Pinpoint the cell where the given text exists, returning its [x, y] midpoint coordinate. 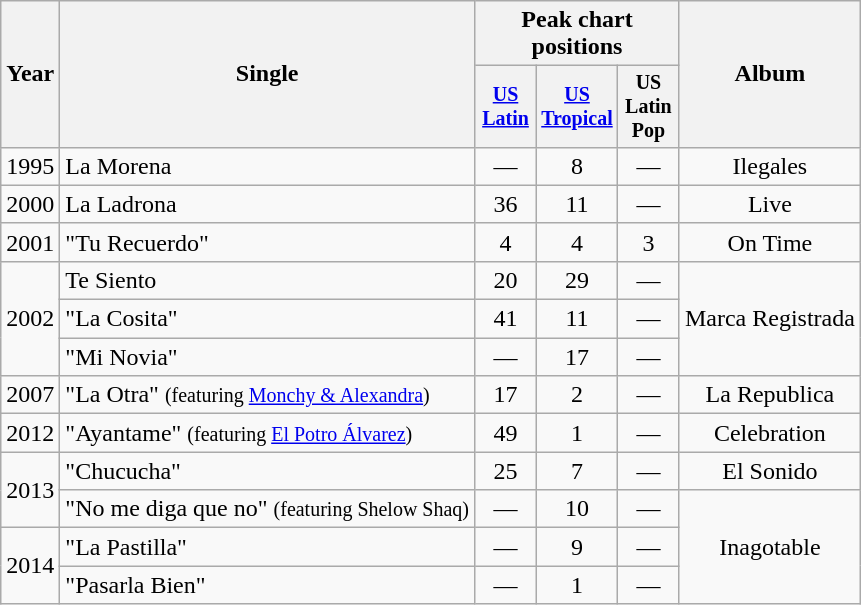
"Mi Novia" [268, 357]
On Time [770, 242]
Te Siento [268, 280]
La Ladrona [268, 204]
USLatin Pop [648, 106]
"Ayantame" (featuring El Potro Álvarez) [268, 433]
36 [506, 204]
2002 [30, 318]
29 [578, 280]
2013 [30, 490]
2007 [30, 395]
Year [30, 74]
10 [578, 509]
"Tu Recuerdo" [268, 242]
7 [578, 471]
2 [578, 395]
"No me diga que no" (featuring Shelow Shaq) [268, 509]
Inagotable [770, 547]
9 [578, 547]
El Sonido [770, 471]
2000 [30, 204]
49 [506, 433]
Marca Registrada [770, 318]
La Republica [770, 395]
Celebration [770, 433]
Single [268, 74]
2001 [30, 242]
"Chucucha" [268, 471]
41 [506, 319]
Ilegales [770, 166]
Album [770, 74]
25 [506, 471]
"La Pastilla" [268, 547]
1995 [30, 166]
Live [770, 204]
8 [578, 166]
"La Cosita" [268, 319]
2012 [30, 433]
Peak chart positions [578, 34]
2014 [30, 566]
La Morena [268, 166]
"La Otra" (featuring Monchy & Alexandra) [268, 395]
US Tropical [578, 106]
3 [648, 242]
US Latin [506, 106]
"Pasarla Bien" [268, 585]
20 [506, 280]
